Return [X, Y] of the center of cell containing provided text 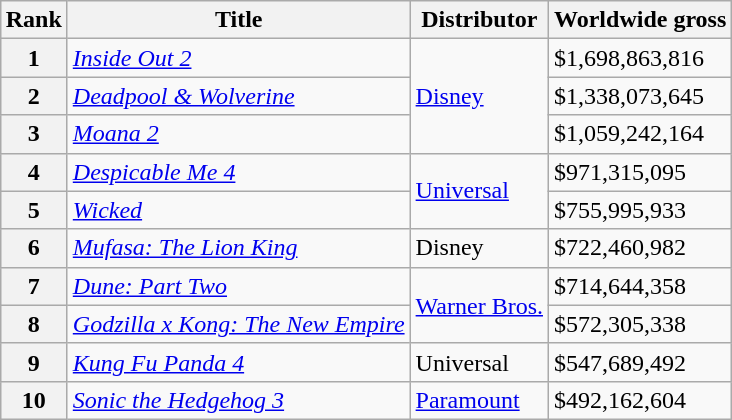
Rank [34, 20]
5 [34, 210]
$714,644,358 [640, 286]
8 [34, 324]
$971,315,095 [640, 172]
$492,162,604 [640, 400]
Moana 2 [238, 134]
Despicable Me 4 [238, 172]
Mufasa: The Lion King [238, 248]
7 [34, 286]
$1,698,863,816 [640, 58]
4 [34, 172]
Worldwide gross [640, 20]
$547,689,492 [640, 362]
$755,995,933 [640, 210]
6 [34, 248]
Paramount [479, 400]
Deadpool & Wolverine [238, 96]
Sonic the Hedgehog 3 [238, 400]
10 [34, 400]
$1,059,242,164 [640, 134]
Distributor [479, 20]
$572,305,338 [640, 324]
9 [34, 362]
Dune: Part Two [238, 286]
Godzilla x Kong: The New Empire [238, 324]
$1,338,073,645 [640, 96]
Warner Bros. [479, 305]
1 [34, 58]
Kung Fu Panda 4 [238, 362]
Title [238, 20]
3 [34, 134]
$722,460,982 [640, 248]
Wicked [238, 210]
2 [34, 96]
Inside Out 2 [238, 58]
